Return the [X, Y] coordinate for the center point of the cell that contains the specified text.  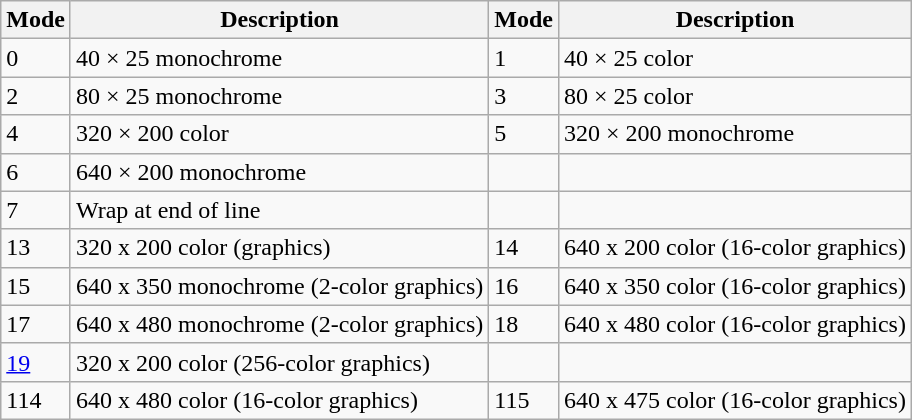
15 [36, 286]
320 x 200 color (256-color graphics) [279, 362]
7 [36, 210]
1 [524, 58]
40 × 25 monochrome [279, 58]
320 × 200 monochrome [734, 134]
0 [36, 58]
13 [36, 248]
4 [36, 134]
640 x 480 monochrome (2-color graphics) [279, 324]
2 [36, 96]
18 [524, 324]
640 × 200 monochrome [279, 172]
80 × 25 monochrome [279, 96]
16 [524, 286]
40 × 25 color [734, 58]
6 [36, 172]
3 [524, 96]
114 [36, 400]
640 x 350 monochrome (2-color graphics) [279, 286]
19 [36, 362]
80 × 25 color [734, 96]
5 [524, 134]
640 x 200 color (16-color graphics) [734, 248]
640 x 350 color (16-color graphics) [734, 286]
640 x 475 color (16-color graphics) [734, 400]
17 [36, 324]
14 [524, 248]
320 x 200 color (graphics) [279, 248]
Wrap at end of line [279, 210]
320 × 200 color [279, 134]
115 [524, 400]
